For the text-containing cell, return its midpoint in [X, Y] coordinate format. 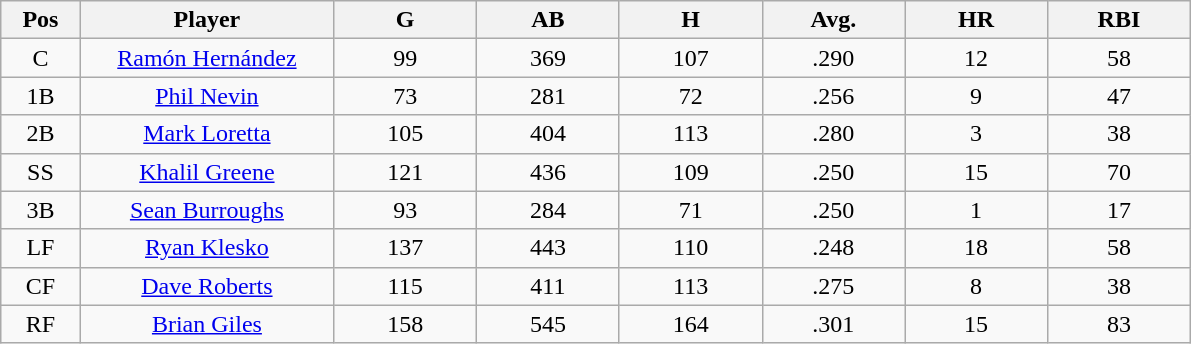
Ryan Klesko [207, 248]
137 [406, 248]
12 [976, 58]
.275 [834, 286]
G [406, 20]
SS [40, 172]
109 [690, 172]
Pos [40, 20]
3B [40, 210]
H [690, 20]
47 [1118, 96]
Avg. [834, 20]
Player [207, 20]
436 [548, 172]
RBI [1118, 20]
Dave Roberts [207, 286]
C [40, 58]
73 [406, 96]
545 [548, 324]
99 [406, 58]
8 [976, 286]
Khalil Greene [207, 172]
9 [976, 96]
71 [690, 210]
.301 [834, 324]
CF [40, 286]
Mark Loretta [207, 134]
3 [976, 134]
83 [1118, 324]
110 [690, 248]
281 [548, 96]
17 [1118, 210]
369 [548, 58]
105 [406, 134]
.248 [834, 248]
Brian Giles [207, 324]
HR [976, 20]
93 [406, 210]
.280 [834, 134]
18 [976, 248]
1B [40, 96]
121 [406, 172]
284 [548, 210]
RF [40, 324]
Ramón Hernández [207, 58]
LF [40, 248]
1 [976, 210]
72 [690, 96]
164 [690, 324]
.290 [834, 58]
107 [690, 58]
115 [406, 286]
411 [548, 286]
.256 [834, 96]
Sean Burroughs [207, 210]
2B [40, 134]
158 [406, 324]
443 [548, 248]
AB [548, 20]
404 [548, 134]
Phil Nevin [207, 96]
70 [1118, 172]
